Find where the given text appears and provide that cell's center as (X, Y) coordinate. 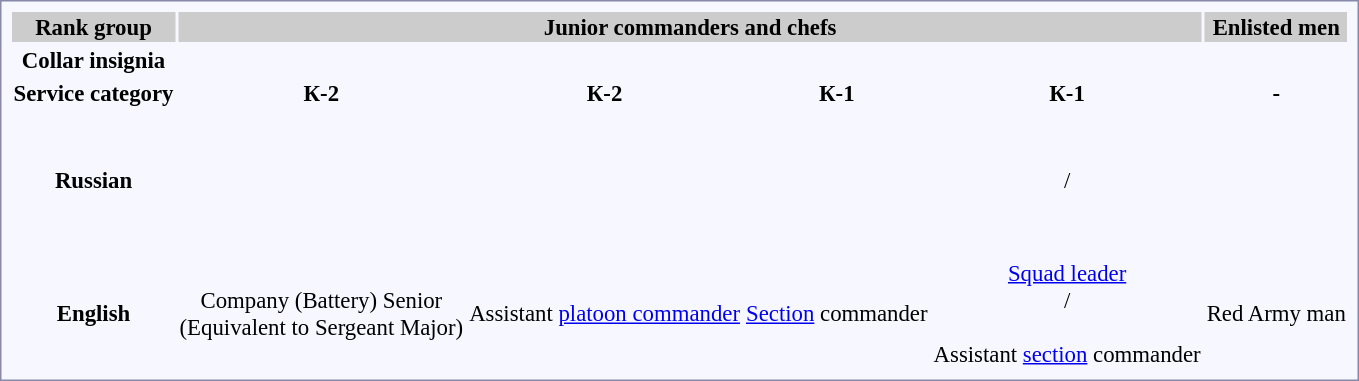
- (1276, 93)
Assistant platoon commander (605, 314)
Section commander (836, 314)
Enlisted men (1276, 27)
Service category (94, 93)
/ (1067, 180)
Junior commanders and chefs (690, 27)
Collar insignia (94, 60)
English (94, 314)
Russian (94, 180)
Squad leader/Assistant section commander (1067, 314)
Red Army man (1276, 314)
Rank group (94, 27)
Company (Battery) Senior(Equivalent to Sergeant Major) (322, 314)
